From the cell containing the given text, extract its center point as [X, Y] coordinate. 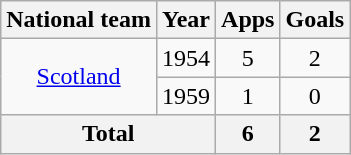
Total [108, 134]
0 [315, 96]
1959 [186, 96]
Apps [248, 20]
Scotland [79, 77]
6 [248, 134]
Goals [315, 20]
1954 [186, 58]
National team [79, 20]
Year [186, 20]
5 [248, 58]
1 [248, 96]
